Capture the cell that displays the provided text and extract its (x, y) central coordinate. 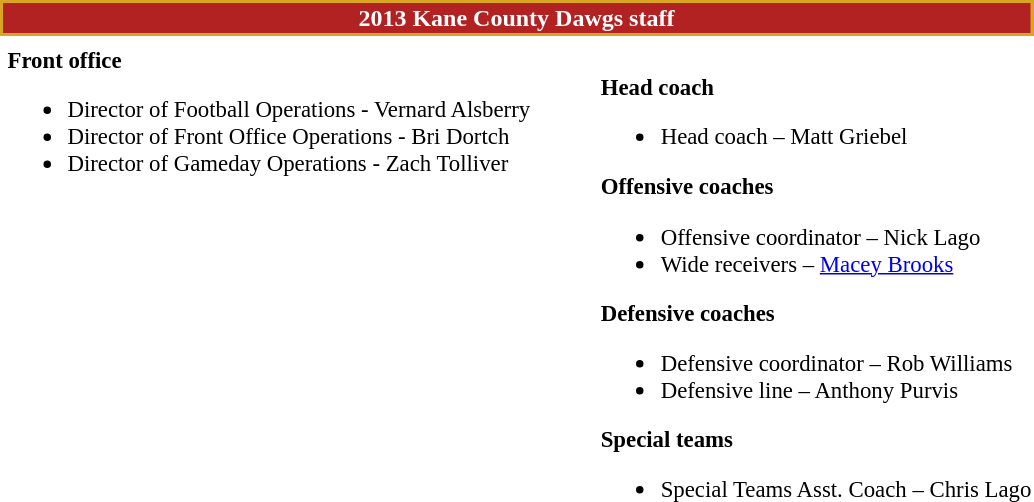
2013 Kane County Dawgs staff (516, 18)
